Search for the cell housing the specified text and yield its [X, Y] center coordinate. 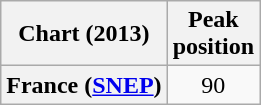
Peakposition [213, 34]
France (SNEP) [84, 85]
90 [213, 85]
Chart (2013) [84, 34]
